Output the [X, Y] coordinate of the center of the cell containing the given text.  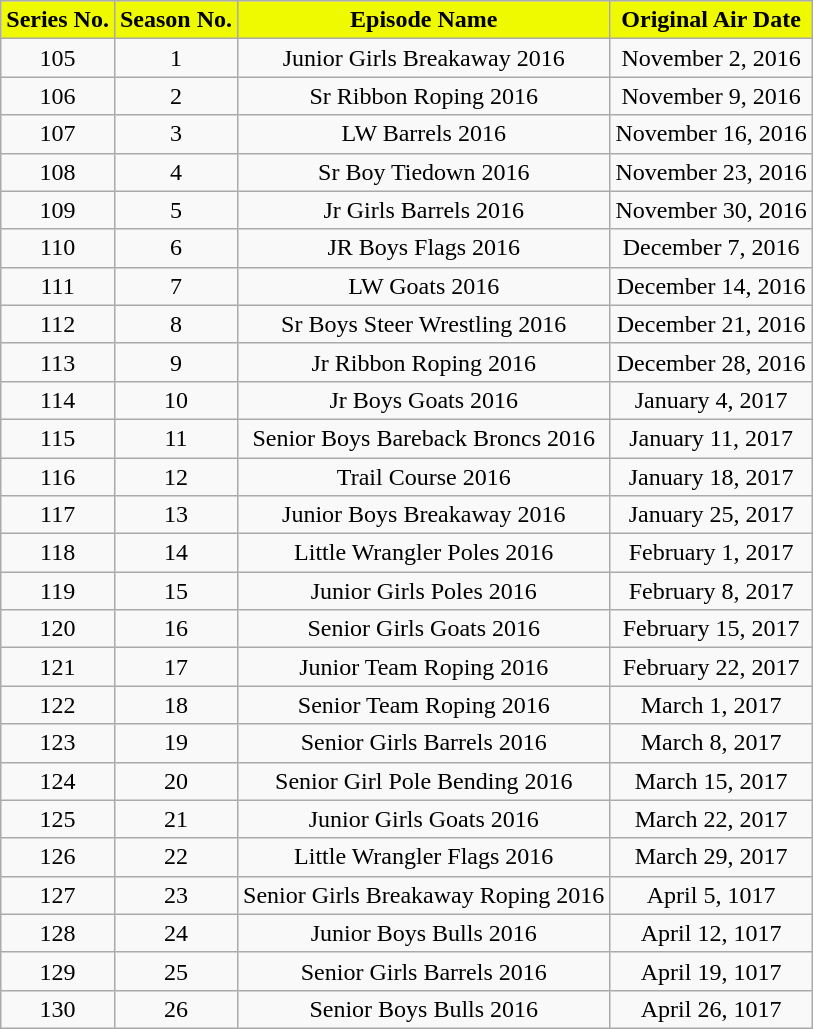
Jr Boys Goats 2016 [424, 400]
Sr Boys Steer Wrestling 2016 [424, 324]
109 [58, 210]
Trail Course 2016 [424, 477]
121 [58, 667]
April 5, 1017 [711, 895]
Senior Team Roping 2016 [424, 705]
JR Boys Flags 2016 [424, 248]
March 1, 2017 [711, 705]
Senior Boys Bulls 2016 [424, 1009]
6 [176, 248]
Senior Girl Pole Bending 2016 [424, 781]
February 8, 2017 [711, 591]
7 [176, 286]
119 [58, 591]
Junior Girls Poles 2016 [424, 591]
Junior Girls Goats 2016 [424, 819]
114 [58, 400]
117 [58, 515]
April 26, 1017 [711, 1009]
122 [58, 705]
22 [176, 857]
16 [176, 629]
Little Wrangler Flags 2016 [424, 857]
17 [176, 667]
Little Wrangler Poles 2016 [424, 553]
123 [58, 743]
January 11, 2017 [711, 438]
Senior Girls Goats 2016 [424, 629]
23 [176, 895]
12 [176, 477]
105 [58, 58]
February 22, 2017 [711, 667]
March 15, 2017 [711, 781]
118 [58, 553]
107 [58, 134]
December 28, 2016 [711, 362]
April 12, 1017 [711, 933]
112 [58, 324]
120 [58, 629]
15 [176, 591]
13 [176, 515]
113 [58, 362]
Jr Girls Barrels 2016 [424, 210]
December 14, 2016 [711, 286]
Sr Boy Tiedown 2016 [424, 172]
Junior Boys Breakaway 2016 [424, 515]
106 [58, 96]
5 [176, 210]
March 8, 2017 [711, 743]
18 [176, 705]
LW Barrels 2016 [424, 134]
124 [58, 781]
129 [58, 971]
November 30, 2016 [711, 210]
March 29, 2017 [711, 857]
Sr Ribbon Roping 2016 [424, 96]
Episode Name [424, 20]
125 [58, 819]
14 [176, 553]
116 [58, 477]
Junior Team Roping 2016 [424, 667]
11 [176, 438]
111 [58, 286]
Senior Boys Bareback Broncs 2016 [424, 438]
20 [176, 781]
Junior Boys Bulls 2016 [424, 933]
Jr Ribbon Roping 2016 [424, 362]
November 23, 2016 [711, 172]
January 25, 2017 [711, 515]
1 [176, 58]
4 [176, 172]
21 [176, 819]
February 15, 2017 [711, 629]
3 [176, 134]
9 [176, 362]
December 7, 2016 [711, 248]
April 19, 1017 [711, 971]
24 [176, 933]
128 [58, 933]
19 [176, 743]
March 22, 2017 [711, 819]
November 16, 2016 [711, 134]
8 [176, 324]
Original Air Date [711, 20]
Season No. [176, 20]
February 1, 2017 [711, 553]
January 4, 2017 [711, 400]
127 [58, 895]
Senior Girls Breakaway Roping 2016 [424, 895]
115 [58, 438]
Series No. [58, 20]
25 [176, 971]
108 [58, 172]
26 [176, 1009]
January 18, 2017 [711, 477]
2 [176, 96]
130 [58, 1009]
November 9, 2016 [711, 96]
Junior Girls Breakaway 2016 [424, 58]
December 21, 2016 [711, 324]
126 [58, 857]
10 [176, 400]
LW Goats 2016 [424, 286]
November 2, 2016 [711, 58]
110 [58, 248]
